Detect which cell encompasses the target text, then output its [X, Y] center coordinate. 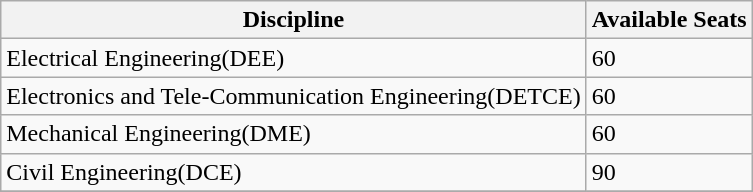
Civil Engineering(DCE) [294, 172]
90 [669, 172]
Electronics and Tele-Communication Engineering(DETCE) [294, 96]
Available Seats [669, 20]
Electrical Engineering(DEE) [294, 58]
Discipline [294, 20]
Mechanical Engineering(DME) [294, 134]
